Determine the (X, Y) coordinate at the center of the cell enclosing the given text.  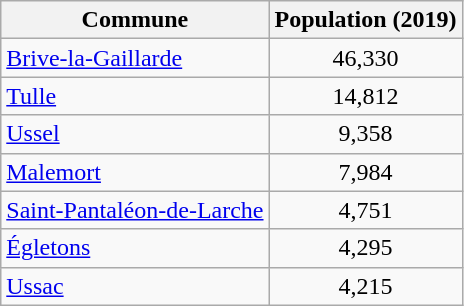
7,984 (366, 172)
Malemort (135, 172)
Commune (135, 20)
Égletons (135, 248)
4,295 (366, 248)
Brive-la-Gaillarde (135, 58)
Ussel (135, 134)
9,358 (366, 134)
14,812 (366, 96)
4,751 (366, 210)
Tulle (135, 96)
46,330 (366, 58)
Population (2019) (366, 20)
Ussac (135, 286)
4,215 (366, 286)
Saint-Pantaléon-de-Larche (135, 210)
